Pinpoint the cell where the given text exists, returning its (X, Y) midpoint coordinate. 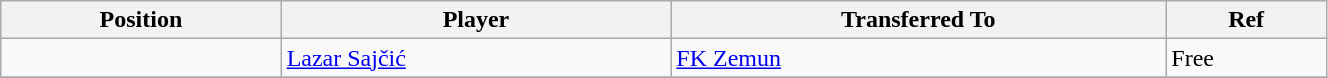
Free (1246, 58)
Position (141, 20)
Transferred To (918, 20)
Lazar Sajčić (476, 58)
Player (476, 20)
Ref (1246, 20)
FK Zemun (918, 58)
